Provide the [X, Y] coordinate of the cell's center where the given text is located.  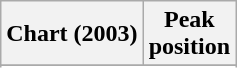
Chart (2003) [72, 34]
Peak position [189, 34]
